Provide the [X, Y] coordinate of the cell's center where the given text is located.  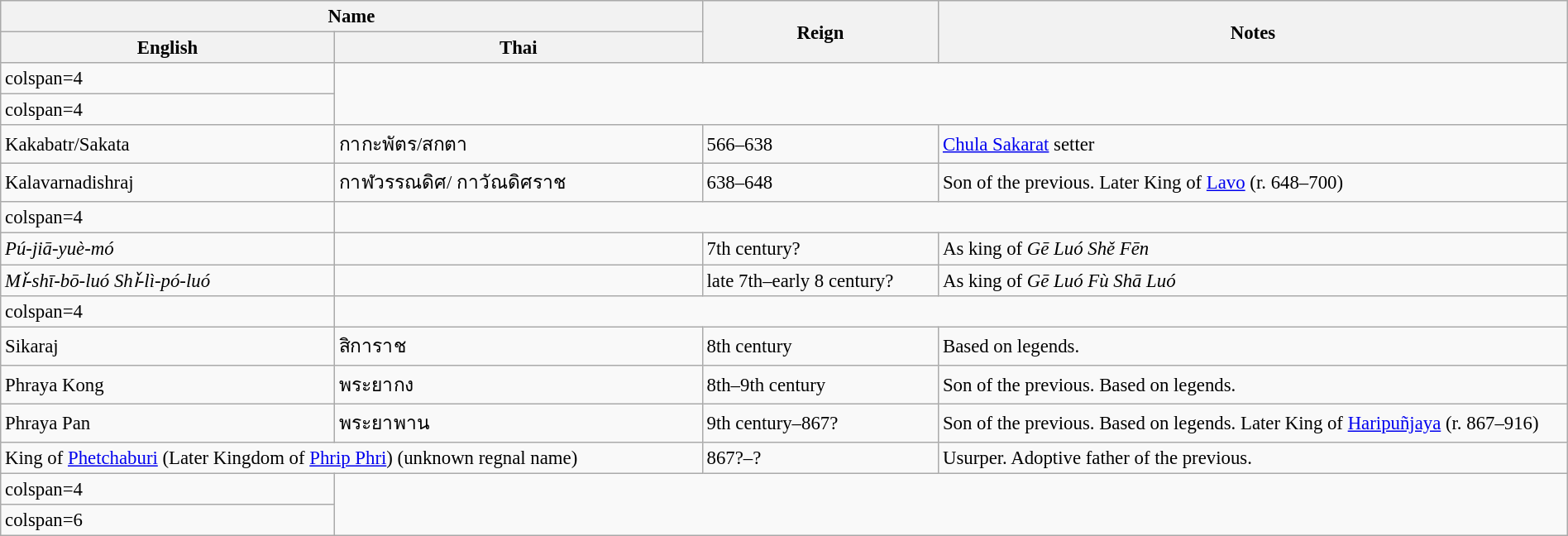
As king of Gē Luó Fù Shā Luó [1254, 280]
867?–? [820, 458]
9th century–867? [820, 424]
7th century? [820, 249]
English [168, 48]
พระยาพาน [518, 424]
กาฬวรรณดิศ/ กาวัณดิศราช [518, 184]
Son of the previous. Based on legends. Later King of Haripuñjaya (r. 867–916) [1254, 424]
As king of Gē Luó Shě Fēn [1254, 249]
พระยากง [518, 384]
Chula Sakarat setter [1254, 144]
Kalavarnadishraj [168, 184]
Reign [820, 31]
colspan=6 [168, 520]
638–648 [820, 184]
566–638 [820, 144]
Mǐ-shī-bō-luó Shǐ-lì-pó-luó [168, 280]
Son of the previous. Later King of Lavo (r. 648–700) [1254, 184]
King of Phetchaburi (Later Kingdom of Phrip Phri) (unknown regnal name) [351, 458]
Son of the previous. Based on legends. [1254, 384]
Name [351, 17]
Pú-jiā-yuè-mó [168, 249]
8th–9th century [820, 384]
Notes [1254, 31]
Kakabatr/Sakata [168, 144]
Sikaraj [168, 346]
Phraya Kong [168, 384]
Thai [518, 48]
8th century [820, 346]
late 7th–early 8 century? [820, 280]
Usurper. Adoptive father of the previous. [1254, 458]
Based on legends. [1254, 346]
กากะพัตร/สกตา [518, 144]
Phraya Pan [168, 424]
สิการาช [518, 346]
